Locate the cell with the specified text and output its [x, y] center coordinate. 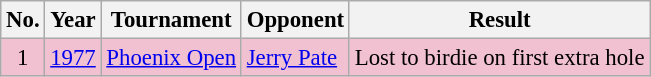
Phoenix Open [171, 58]
Result [499, 20]
Opponent [295, 20]
No. [23, 20]
Lost to birdie on first extra hole [499, 58]
1 [23, 58]
Year [73, 20]
Jerry Pate [295, 58]
Tournament [171, 20]
1977 [73, 58]
